Provide the (x, y) coordinate of the cell's center where the given text is located.  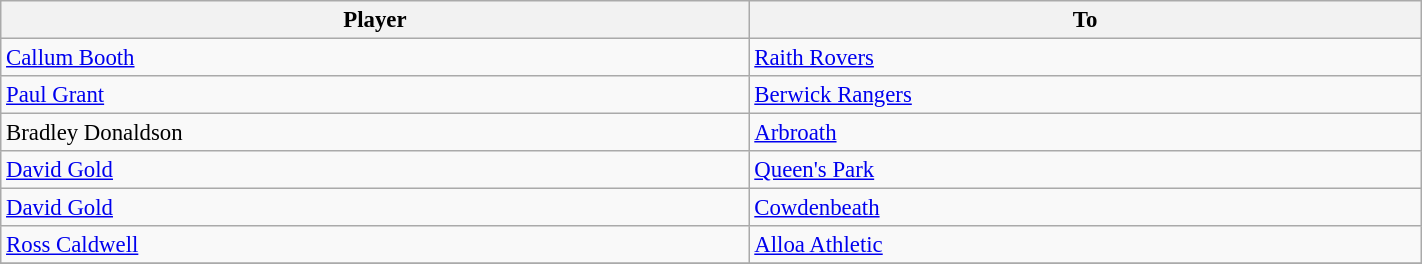
Paul Grant (375, 95)
Player (375, 20)
Cowdenbeath (1085, 208)
Raith Rovers (1085, 58)
Bradley Donaldson (375, 133)
Callum Booth (375, 58)
Arbroath (1085, 133)
Berwick Rangers (1085, 95)
To (1085, 20)
Ross Caldwell (375, 245)
Alloa Athletic (1085, 245)
Queen's Park (1085, 170)
